Pinpoint the cell where the given text exists, returning its (X, Y) midpoint coordinate. 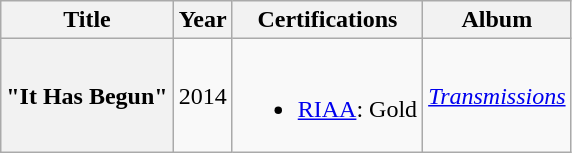
Transmissions (497, 96)
Album (497, 20)
Year (202, 20)
RIAA: Gold (327, 96)
2014 (202, 96)
"It Has Begun" (87, 96)
Title (87, 20)
Certifications (327, 20)
